Capture the cell that displays the provided text and extract its [x, y] central coordinate. 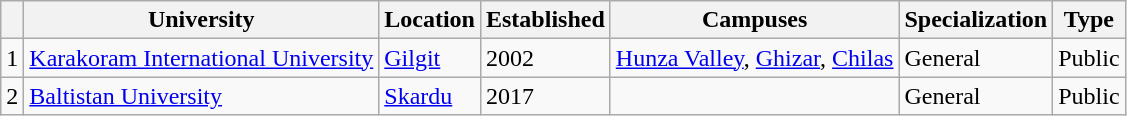
Hunza Valley, Ghizar, Chilas [754, 58]
2002 [545, 58]
2017 [545, 96]
Skardu [430, 96]
Type [1089, 20]
Location [430, 20]
Gilgit [430, 58]
University [202, 20]
Baltistan University [202, 96]
1 [12, 58]
Established [545, 20]
2 [12, 96]
Karakoram International University [202, 58]
Specialization [976, 20]
Campuses [754, 20]
